Return the [X, Y] coordinate for the center point of the cell that contains the specified text.  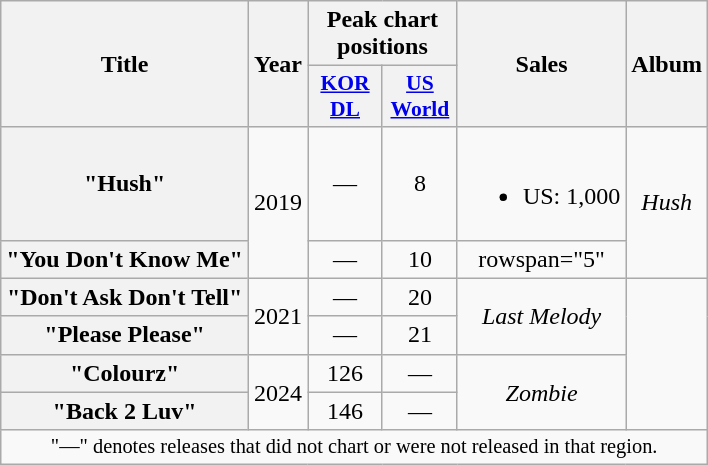
"Colourz" [125, 373]
"Back 2 Luv" [125, 411]
KORDL [346, 96]
USWorld [420, 96]
126 [346, 373]
Sales [541, 64]
"Please Please" [125, 335]
10 [420, 259]
21 [420, 335]
2021 [278, 316]
"—" denotes releases that did not chart or were not released in that region. [354, 447]
Title [125, 64]
Album [667, 64]
Hush [667, 202]
US: 1,000 [541, 184]
Zombie [541, 392]
20 [420, 297]
Year [278, 64]
2024 [278, 392]
146 [346, 411]
Peak chart positions [383, 34]
Last Melody [541, 316]
8 [420, 184]
"Hush" [125, 184]
2019 [278, 202]
rowspan="5" [541, 259]
"Don't Ask Don't Tell" [125, 297]
"You Don't Know Me" [125, 259]
